Scan for the cell matching the given text and deliver its [X, Y] coordinate at center. 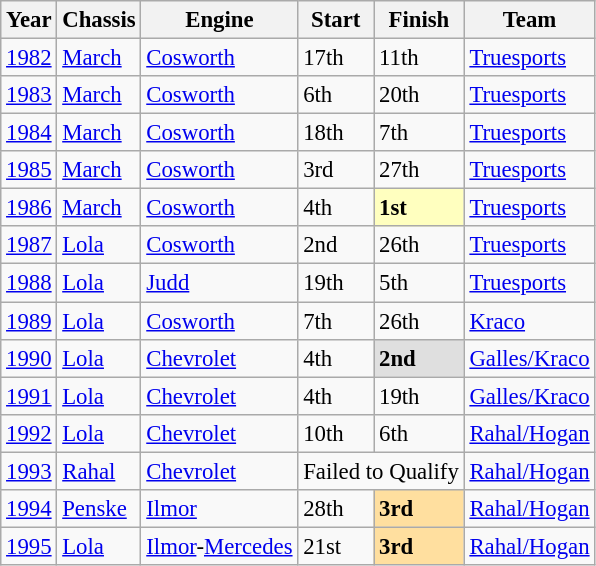
11th [419, 58]
Kraco [530, 321]
1988 [29, 283]
10th [336, 433]
Judd [220, 283]
20th [419, 95]
28th [336, 509]
Ilmor-Mercedes [220, 546]
Ilmor [220, 509]
Finish [419, 20]
5th [419, 283]
Failed to Qualify [381, 471]
1992 [29, 433]
Chassis [99, 20]
Rahal [99, 471]
Year [29, 20]
1st [419, 208]
Penske [99, 509]
1994 [29, 509]
Start [336, 20]
Engine [220, 20]
1989 [29, 321]
1983 [29, 95]
1991 [29, 396]
1993 [29, 471]
1982 [29, 58]
Team [530, 20]
1985 [29, 170]
1995 [29, 546]
1984 [29, 133]
21st [336, 546]
17th [336, 58]
27th [419, 170]
1987 [29, 245]
18th [336, 133]
1986 [29, 208]
1990 [29, 358]
